Detect which cell encompasses the target text, then output its [X, Y] center coordinate. 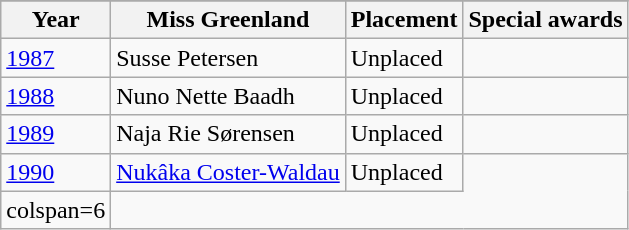
1988 [56, 96]
colspan=6 [56, 210]
Placement [404, 20]
Naja Rie Sørensen [228, 134]
1987 [56, 58]
1990 [56, 172]
Miss Greenland [228, 20]
Special awards [546, 20]
Susse Petersen [228, 58]
Nuno Nette Baadh [228, 96]
1989 [56, 134]
Year [56, 20]
Nukâka Coster-Waldau [228, 172]
